Output the (X, Y) coordinate of the center of the cell containing the given text.  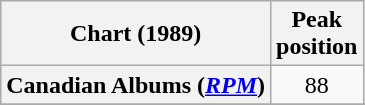
88 (317, 85)
Chart (1989) (136, 34)
Canadian Albums (RPM) (136, 85)
Peak position (317, 34)
